Search for the cell housing the specified text and yield its [X, Y] center coordinate. 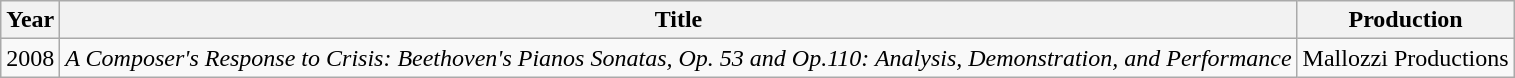
Mallozzi Productions [1406, 58]
Production [1406, 20]
A Composer's Response to Crisis: Beethoven's Pianos Sonatas, Op. 53 and Op.110: Analysis, Demonstration, and Performance [678, 58]
2008 [30, 58]
Year [30, 20]
Title [678, 20]
